Search for the cell housing the specified text and yield its [x, y] center coordinate. 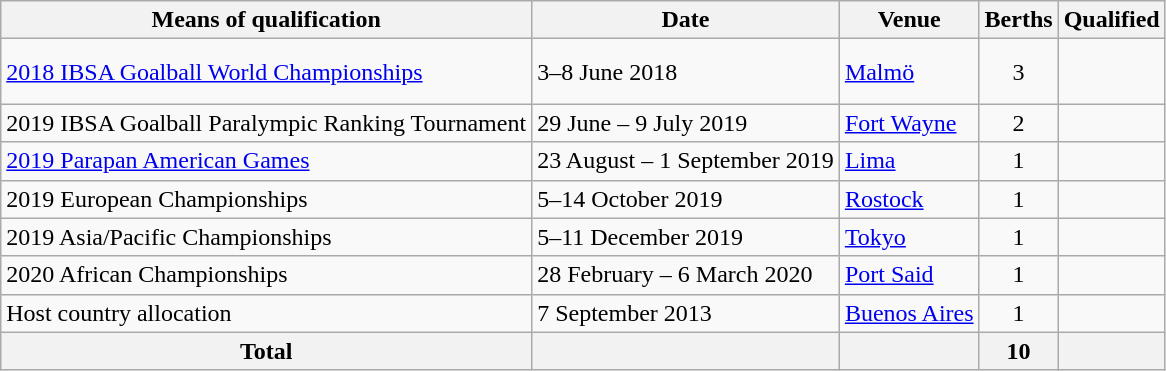
5–14 October 2019 [686, 199]
2019 IBSA Goalball Paralympic Ranking Tournament [266, 123]
Malmö [909, 72]
Port Said [909, 275]
Rostock [909, 199]
Date [686, 20]
3 [1018, 72]
2018 IBSA Goalball World Championships [266, 72]
Buenos Aires [909, 313]
10 [1018, 351]
Qualified [1112, 20]
Venue [909, 20]
2019 Parapan American Games [266, 161]
Total [266, 351]
2019 European Championships [266, 199]
3–8 June 2018 [686, 72]
Tokyo [909, 237]
Fort Wayne [909, 123]
5–11 December 2019 [686, 237]
Lima [909, 161]
2 [1018, 123]
7 September 2013 [686, 313]
2020 African Championships [266, 275]
Host country allocation [266, 313]
Means of qualification [266, 20]
29 June – 9 July 2019 [686, 123]
23 August – 1 September 2019 [686, 161]
Berths [1018, 20]
28 February – 6 March 2020 [686, 275]
2019 Asia/Pacific Championships [266, 237]
